Find where the given text appears and provide that cell's center as [x, y] coordinate. 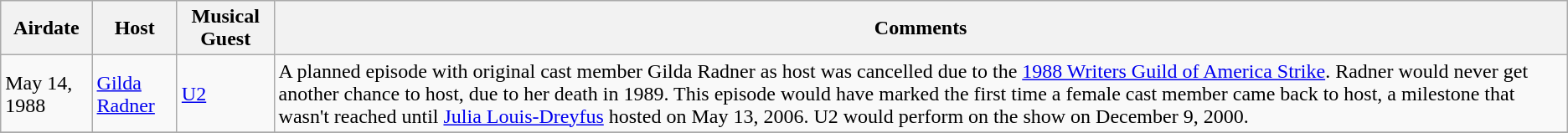
Musical Guest [225, 28]
Host [134, 28]
May 14, 1988 [47, 94]
U2 [225, 94]
Comments [921, 28]
Gilda Radner [134, 94]
Airdate [47, 28]
